Search for the cell housing the specified text and yield its [X, Y] center coordinate. 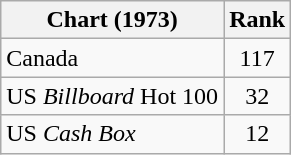
US Cash Box [112, 134]
117 [258, 58]
Canada [112, 58]
Chart (1973) [112, 20]
12 [258, 134]
Rank [258, 20]
US Billboard Hot 100 [112, 96]
32 [258, 96]
